Extract the (x, y) coordinate from the center of the cell holding the provided text.  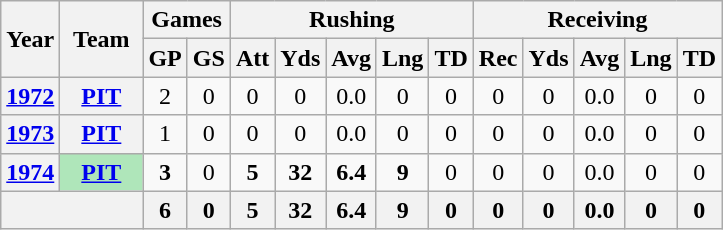
1972 (30, 96)
1974 (30, 172)
GS (208, 58)
Team (102, 39)
Rushing (352, 20)
2 (165, 96)
Rec (498, 58)
Year (30, 39)
Receiving (597, 20)
GP (165, 58)
Att (252, 58)
1973 (30, 134)
3 (165, 172)
1 (165, 134)
Games (186, 20)
6 (165, 210)
